From the cell containing the given text, extract its center point as (X, Y) coordinate. 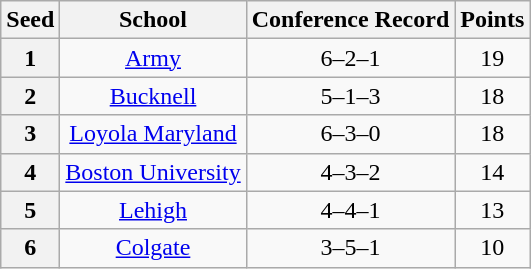
10 (492, 248)
School (153, 20)
4 (30, 172)
6–3–0 (350, 134)
Loyola Maryland (153, 134)
Lehigh (153, 210)
13 (492, 210)
6–2–1 (350, 58)
Points (492, 20)
Colgate (153, 248)
4–3–2 (350, 172)
19 (492, 58)
5 (30, 210)
5–1–3 (350, 96)
Seed (30, 20)
2 (30, 96)
Conference Record (350, 20)
Boston University (153, 172)
4–4–1 (350, 210)
Army (153, 58)
1 (30, 58)
3–5–1 (350, 248)
6 (30, 248)
14 (492, 172)
3 (30, 134)
Bucknell (153, 96)
